From the cell containing the given text, extract its center point as (X, Y) coordinate. 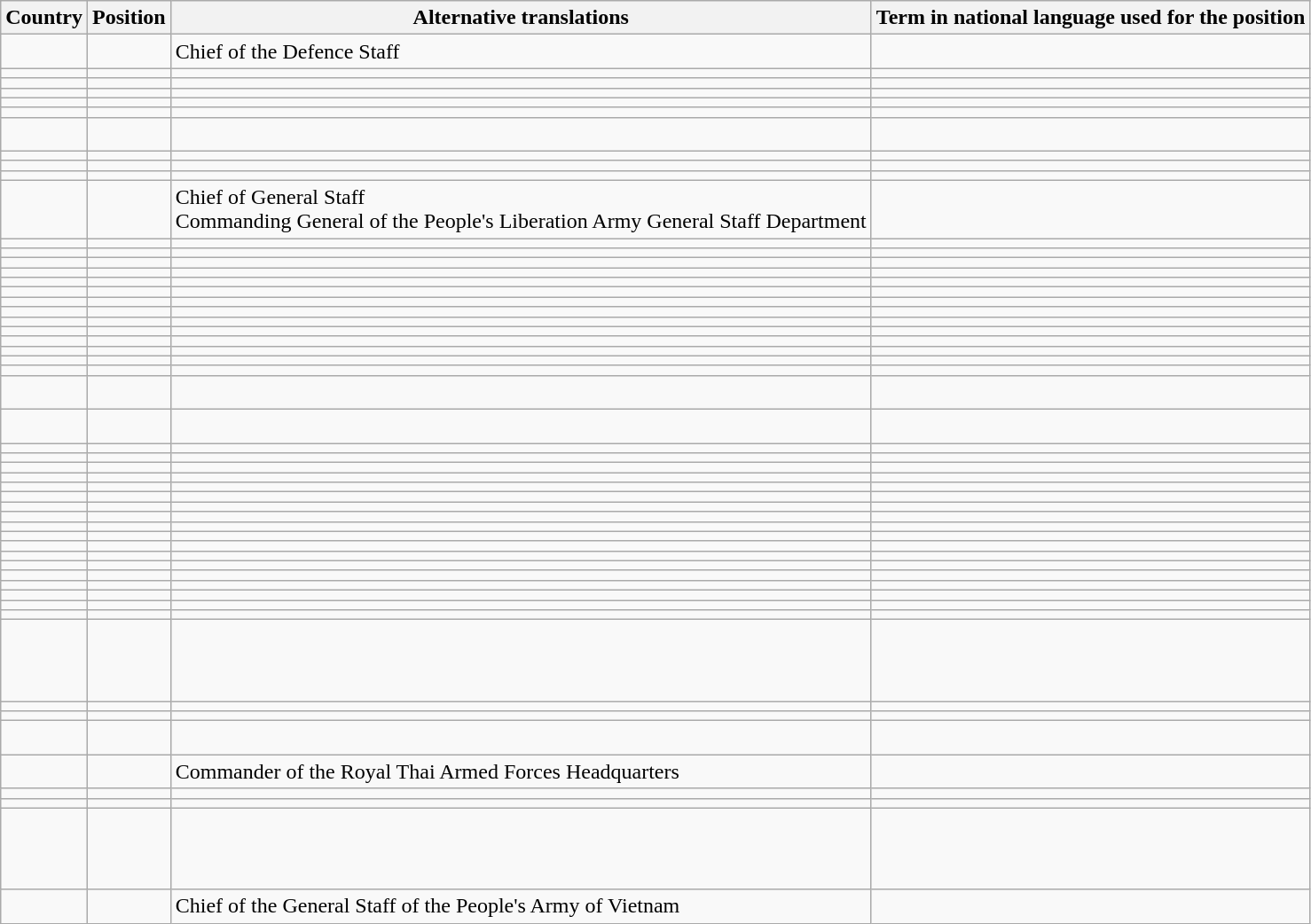
Term in national language used for the position (1090, 18)
Country (44, 18)
Chief of General StaffCommanding General of the People's Liberation Army General Staff Department (521, 209)
Position (129, 18)
Commander of the Royal Thai Armed Forces Headquarters (521, 771)
Chief of the Defence Staff (521, 51)
Alternative translations (521, 18)
Chief of the General Staff of the People's Army of Vietnam (521, 906)
